Return (x, y) of the center of cell containing provided text 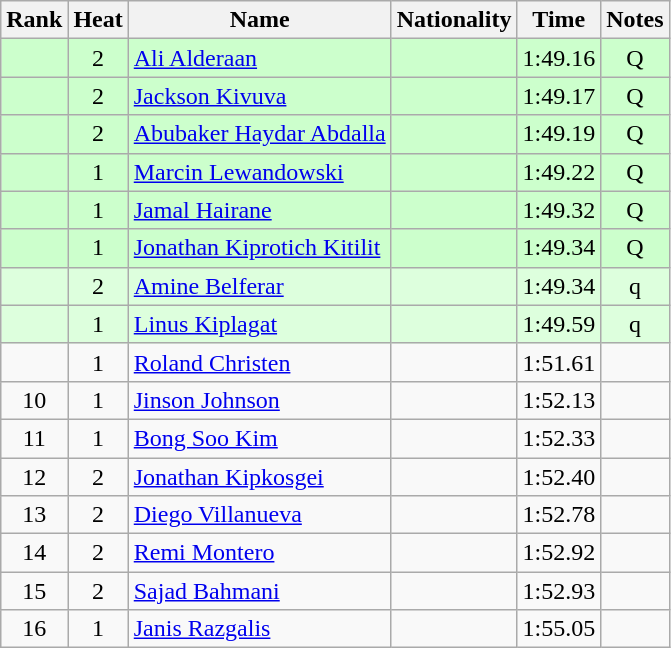
Name (260, 20)
1:49.16 (559, 58)
16 (34, 629)
1:52.33 (559, 438)
Ali Alderaan (260, 58)
Heat (98, 20)
12 (34, 477)
1:49.32 (559, 210)
Bong Soo Kim (260, 438)
11 (34, 438)
1:49.19 (559, 134)
1:52.13 (559, 400)
Jinson Johnson (260, 400)
Jonathan Kiprotich Kitilit (260, 248)
1:52.93 (559, 591)
1:52.78 (559, 515)
Abubaker Haydar Abdalla (260, 134)
14 (34, 553)
Janis Razgalis (260, 629)
Jackson Kivuva (260, 96)
Linus Kiplagat (260, 324)
Roland Christen (260, 362)
1:49.22 (559, 172)
Remi Montero (260, 553)
1:51.61 (559, 362)
1:49.59 (559, 324)
Nationality (454, 20)
13 (34, 515)
Diego Villanueva (260, 515)
1:55.05 (559, 629)
Sajad Bahmani (260, 591)
Time (559, 20)
Jamal Hairane (260, 210)
10 (34, 400)
Amine Belferar (260, 286)
Marcin Lewandowski (260, 172)
Rank (34, 20)
Notes (635, 20)
15 (34, 591)
1:49.17 (559, 96)
1:52.40 (559, 477)
Jonathan Kipkosgei (260, 477)
1:52.92 (559, 553)
